Return the [X, Y] coordinate for the center point of the cell that contains the specified text.  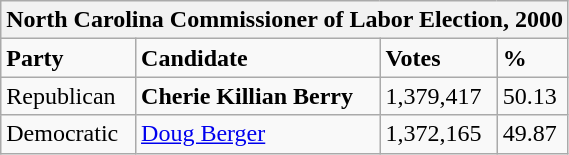
Cherie Killian Berry [258, 96]
Party [68, 58]
Candidate [258, 58]
Doug Berger [258, 134]
% [532, 58]
1,379,417 [438, 96]
50.13 [532, 96]
49.87 [532, 134]
Republican [68, 96]
Votes [438, 58]
North Carolina Commissioner of Labor Election, 2000 [285, 20]
1,372,165 [438, 134]
Democratic [68, 134]
